Find where the given text appears and provide that cell's center as [x, y] coordinate. 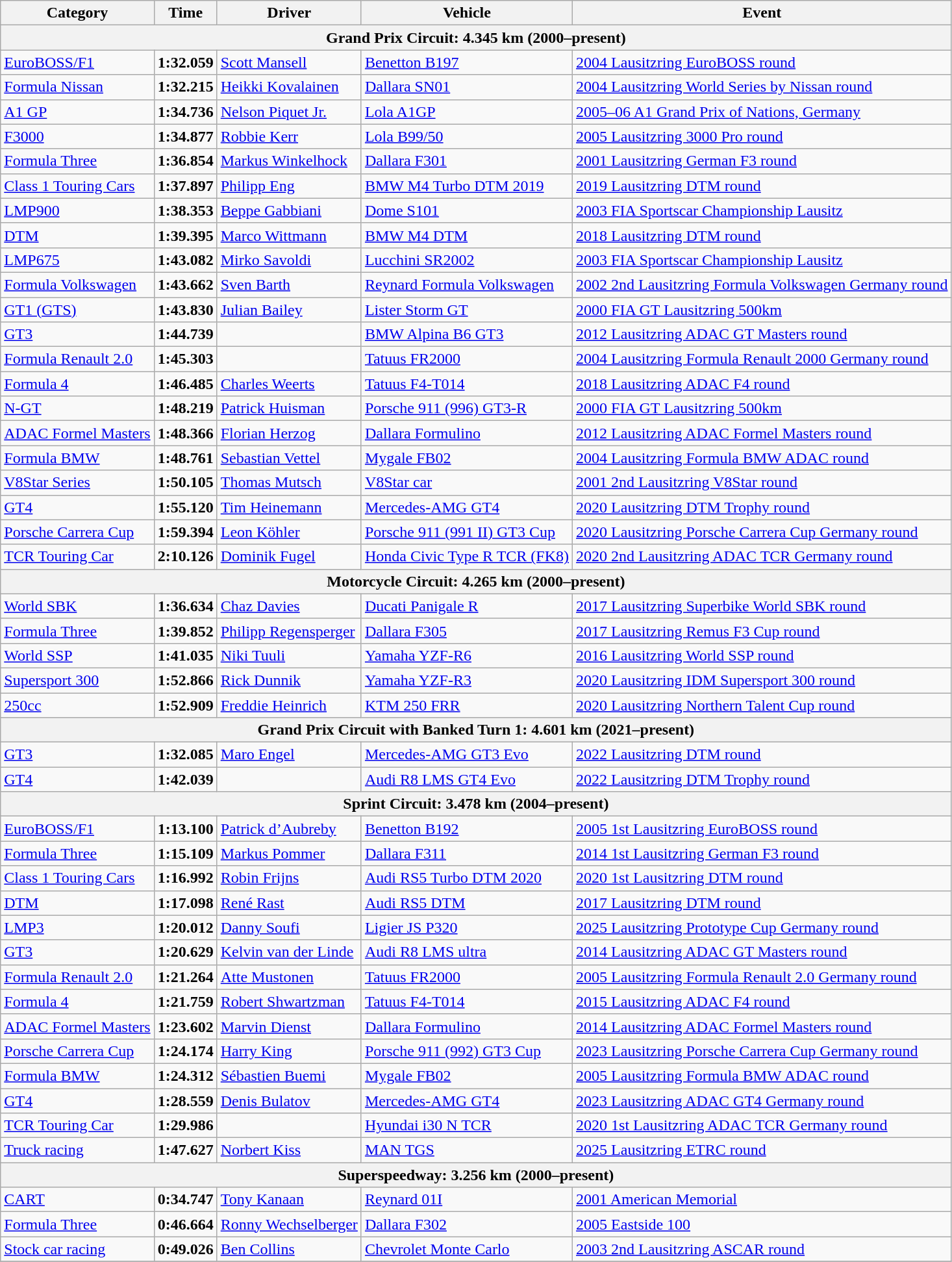
Formula Nissan [77, 87]
MAN TGS [466, 1150]
2002 2nd Lausitzring Formula Volkswagen Germany round [762, 284]
World SBK [77, 606]
250cc [77, 705]
Time [186, 13]
Markus Winkelhock [289, 161]
Ben Collins [289, 1249]
1:20.012 [186, 928]
1:55.120 [186, 507]
Hyundai i30 N TCR [466, 1126]
KTM 250 FRR [466, 705]
2004 Lausitzring World Series by Nissan round [762, 87]
Heikki Kovalainen [289, 87]
Mercedes-AMG GT3 Evo [466, 755]
2020 Lausitzring DTM Trophy round [762, 507]
2004 Lausitzring Formula BMW ADAC round [762, 458]
Lucchini SR2002 [466, 260]
Dallara SN01 [466, 87]
Sprint Circuit: 3.478 km (2004–present) [476, 804]
2018 Lausitzring DTM round [762, 235]
1:52.866 [186, 680]
V8Star car [466, 483]
Driver [289, 13]
1:32.215 [186, 87]
Patrick Huisman [289, 409]
1:52.909 [186, 705]
1:13.100 [186, 829]
2016 Lausitzring World SSP round [762, 655]
Reynard Formula Volkswagen [466, 284]
2003 2nd Lausitzring ASCAR round [762, 1249]
Benetton B192 [466, 829]
Dallara F301 [466, 161]
2025 Lausitzring Prototype Cup Germany round [762, 928]
1:23.602 [186, 1026]
1:21.264 [186, 977]
2012 Lausitzring ADAC GT Masters round [762, 334]
Kelvin van der Linde [289, 952]
2014 Lausitzring ADAC GT Masters round [762, 952]
2020 2nd Lausitzring ADAC TCR Germany round [762, 557]
Grand Prix Circuit: 4.345 km (2000–present) [476, 38]
Marco Wittmann [289, 235]
Nelson Piquet Jr. [289, 112]
2018 Lausitzring ADAC F4 round [762, 384]
Audi RS5 DTM [466, 903]
1:24.312 [186, 1076]
2017 Lausitzring Remus F3 Cup round [762, 631]
Formula Volkswagen [77, 284]
A1 GP [77, 112]
2005–06 A1 Grand Prix of Nations, Germany [762, 112]
Scott Mansell [289, 62]
Tony Kanaan [289, 1200]
Ligier JS P320 [466, 928]
2020 Lausitzring Northern Talent Cup round [762, 705]
0:46.664 [186, 1224]
2020 Lausitzring IDM Supersport 300 round [762, 680]
Maro Engel [289, 755]
2017 Lausitzring DTM round [762, 903]
2020 1st Lausitzring DTM round [762, 878]
1:15.109 [186, 853]
Superspeedway: 3.256 km (2000–present) [476, 1175]
Sébastien Buemi [289, 1076]
2019 Lausitzring DTM round [762, 186]
Beppe Gabbiani [289, 210]
1:21.759 [186, 1002]
Charles Weerts [289, 384]
Robert Shwartzman [289, 1002]
BMW M4 Turbo DTM 2019 [466, 186]
1:38.353 [186, 210]
Robbie Kerr [289, 136]
Ducati Panigale R [466, 606]
LMP675 [77, 260]
LMP3 [77, 928]
Harry King [289, 1051]
2005 Eastside 100 [762, 1224]
1:45.303 [186, 359]
0:34.747 [186, 1200]
1:43.662 [186, 284]
1:17.098 [186, 903]
2004 Lausitzring Formula Renault 2000 Germany round [762, 359]
Danny Soufi [289, 928]
1:32.059 [186, 62]
World SSP [77, 655]
BMW Alpina B6 GT3 [466, 334]
2005 Lausitzring 3000 Pro round [762, 136]
2014 1st Lausitzring German F3 round [762, 853]
1:39.395 [186, 235]
Audi R8 LMS GT4 Evo [466, 779]
LMP900 [77, 210]
Philipp Eng [289, 186]
1:48.761 [186, 458]
1:43.830 [186, 310]
1:34.736 [186, 112]
Benetton B197 [466, 62]
Patrick d’Aubreby [289, 829]
Motorcycle Circuit: 4.265 km (2000–present) [476, 581]
Honda Civic Type R TCR (FK8) [466, 557]
1:59.394 [186, 532]
Truck racing [77, 1150]
Lola B99/50 [466, 136]
2001 American Memorial [762, 1200]
René Rast [289, 903]
2005 Lausitzring Formula BMW ADAC round [762, 1076]
Marvin Dienst [289, 1026]
2020 1st Lausitzring ADAC TCR Germany round [762, 1126]
Julian Bailey [289, 310]
2022 Lausitzring DTM Trophy round [762, 779]
2014 Lausitzring ADAC Formel Masters round [762, 1026]
Lister Storm GT [466, 310]
Dome S101 [466, 210]
Porsche 911 (996) GT3-R [466, 409]
Vehicle [466, 13]
Reynard 01I [466, 1200]
2023 Lausitzring ADAC GT4 Germany round [762, 1101]
1:43.082 [186, 260]
Stock car racing [77, 1249]
2023 Lausitzring Porsche Carrera Cup Germany round [762, 1051]
2015 Lausitzring ADAC F4 round [762, 1002]
V8Star Series [77, 483]
1:46.485 [186, 384]
2017 Lausitzring Superbike World SBK round [762, 606]
CART [77, 1200]
GT1 (GTS) [77, 310]
1:47.627 [186, 1150]
Denis Bulatov [289, 1101]
Chaz Davies [289, 606]
1:42.039 [186, 779]
Sebastian Vettel [289, 458]
F3000 [77, 136]
Florian Herzog [289, 433]
1:44.739 [186, 334]
1:50.105 [186, 483]
2025 Lausitzring ETRC round [762, 1150]
2012 Lausitzring ADAC Formel Masters round [762, 433]
1:48.366 [186, 433]
Robin Frijns [289, 878]
Dallara F302 [466, 1224]
Audi RS5 Turbo DTM 2020 [466, 878]
Event [762, 13]
Audi R8 LMS ultra [466, 952]
1:20.629 [186, 952]
Porsche 911 (991 II) GT3 Cup [466, 532]
1:29.986 [186, 1126]
N-GT [77, 409]
Mirko Savoldi [289, 260]
Yamaha YZF-R3 [466, 680]
Dallara F305 [466, 631]
Freddie Heinrich [289, 705]
Tim Heinemann [289, 507]
Supersport 300 [77, 680]
Ronny Wechselberger [289, 1224]
2005 Lausitzring Formula Renault 2.0 Germany round [762, 977]
2005 1st Lausitzring EuroBOSS round [762, 829]
Grand Prix Circuit with Banked Turn 1: 4.601 km (2021–present) [476, 730]
1:36.634 [186, 606]
Lola A1GP [466, 112]
1:36.854 [186, 161]
Norbert Kiss [289, 1150]
Markus Pommer [289, 853]
BMW M4 DTM [466, 235]
2:10.126 [186, 557]
1:24.174 [186, 1051]
Chevrolet Monte Carlo [466, 1249]
Atte Mustonen [289, 977]
1:37.897 [186, 186]
Leon Köhler [289, 532]
1:41.035 [186, 655]
Category [77, 13]
2004 Lausitzring EuroBOSS round [762, 62]
0:49.026 [186, 1249]
Dominik Fugel [289, 557]
1:28.559 [186, 1101]
Rick Dunnik [289, 680]
2001 Lausitzring German F3 round [762, 161]
Sven Barth [289, 284]
1:34.877 [186, 136]
2001 2nd Lausitzring V8Star round [762, 483]
Porsche 911 (992) GT3 Cup [466, 1051]
1:48.219 [186, 409]
Dallara F311 [466, 853]
Yamaha YZF-R6 [466, 655]
1:32.085 [186, 755]
Niki Tuuli [289, 655]
1:16.992 [186, 878]
Philipp Regensperger [289, 631]
1:39.852 [186, 631]
2022 Lausitzring DTM round [762, 755]
Thomas Mutsch [289, 483]
2020 Lausitzring Porsche Carrera Cup Germany round [762, 532]
